Provide the [x, y] coordinate of the cell's center where the given text is located.  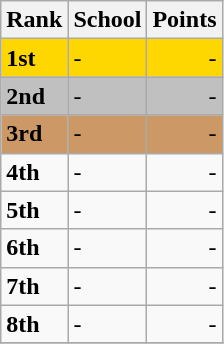
School [108, 20]
5th [34, 210]
Points [184, 20]
8th [34, 324]
7th [34, 286]
2nd [34, 96]
6th [34, 248]
3rd [34, 134]
1st [34, 58]
Rank [34, 20]
4th [34, 172]
